Identify which cell holds the provided text, then report its [X, Y] central coordinate. 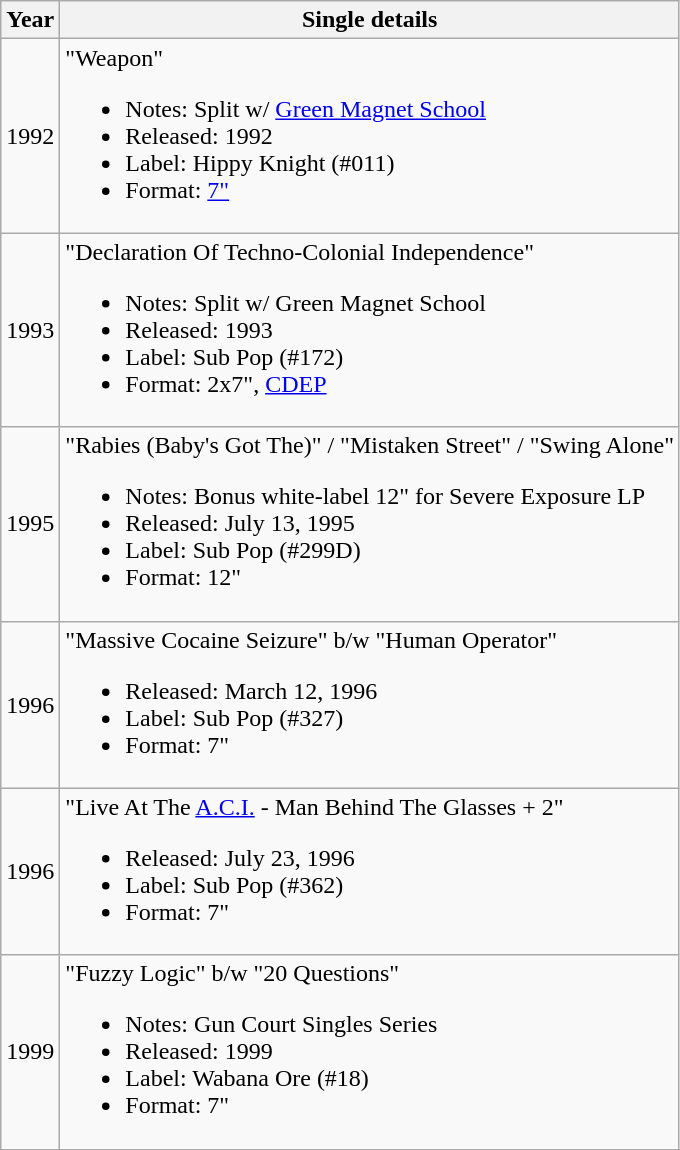
"Live At The A.C.I. - Man Behind The Glasses + 2"Released: July 23, 1996Label: Sub Pop (#362)Format: 7" [370, 872]
"Declaration Of Techno-Colonial Independence"Notes: Split w/ Green Magnet SchoolReleased: 1993Label: Sub Pop (#172)Format: 2x7", CDEP [370, 330]
1993 [30, 330]
1992 [30, 136]
"Weapon"Notes: Split w/ Green Magnet SchoolReleased: 1992Label: Hippy Knight (#011)Format: 7" [370, 136]
Year [30, 20]
1995 [30, 524]
Single details [370, 20]
"Fuzzy Logic" b/w "20 Questions"Notes: Gun Court Singles SeriesReleased: 1999Label: Wabana Ore (#18)Format: 7" [370, 1052]
"Massive Cocaine Seizure" b/w "Human Operator"Released: March 12, 1996Label: Sub Pop (#327)Format: 7" [370, 704]
1999 [30, 1052]
